From the cell containing the given text, extract its center point as (x, y) coordinate. 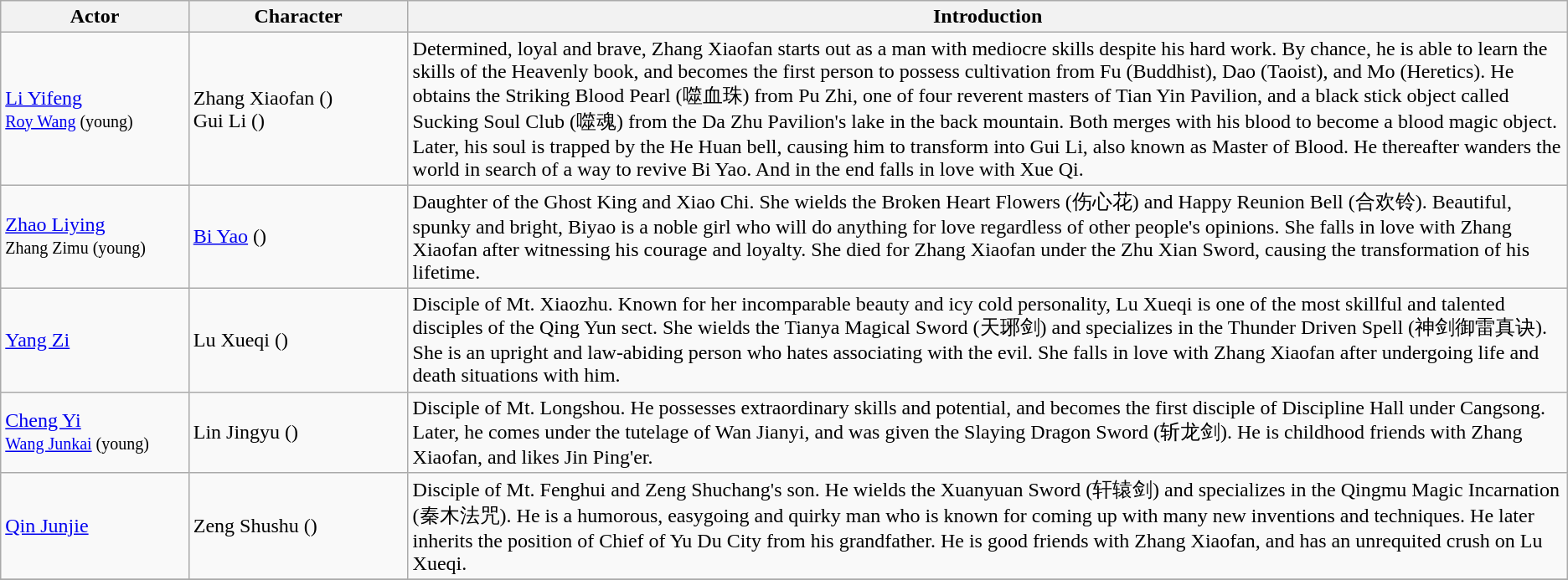
Qin Junjie (95, 526)
Actor (95, 17)
Character (298, 17)
Li Yifeng Roy Wang (young) (95, 109)
Zeng Shushu () (298, 526)
Lin Jingyu () (298, 432)
Yang Zi (95, 340)
Lu Xueqi () (298, 340)
Cheng Yi Wang Junkai (young) (95, 432)
Zhao Liying Zhang Zimu (young) (95, 237)
Zhang Xiaofan () Gui Li () (298, 109)
Bi Yao () (298, 237)
Introduction (988, 17)
